Return [X, Y] of the center of cell containing provided text 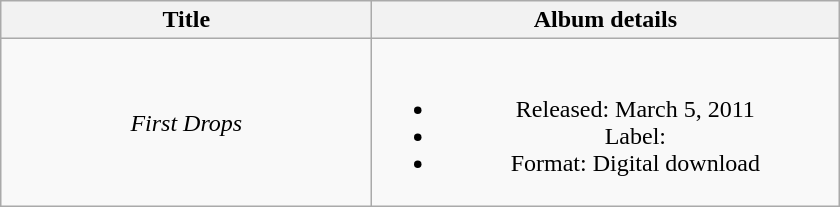
First Drops [186, 122]
Title [186, 20]
Released: March 5, 2011Label:Format: Digital download [606, 122]
Album details [606, 20]
